Output the [X, Y] coordinate of the center of the cell containing the given text.  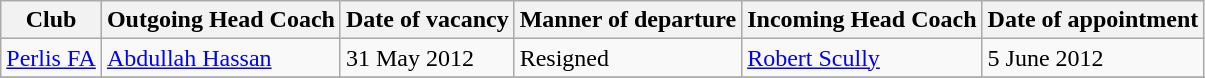
Perlis FA [52, 58]
Date of vacancy [427, 20]
Outgoing Head Coach [220, 20]
Resigned [628, 58]
Manner of departure [628, 20]
Date of appointment [1093, 20]
31 May 2012 [427, 58]
5 June 2012 [1093, 58]
Robert Scully [862, 58]
Incoming Head Coach [862, 20]
Abdullah Hassan [220, 58]
Club [52, 20]
